For the text-containing cell, return its midpoint in (x, y) coordinate format. 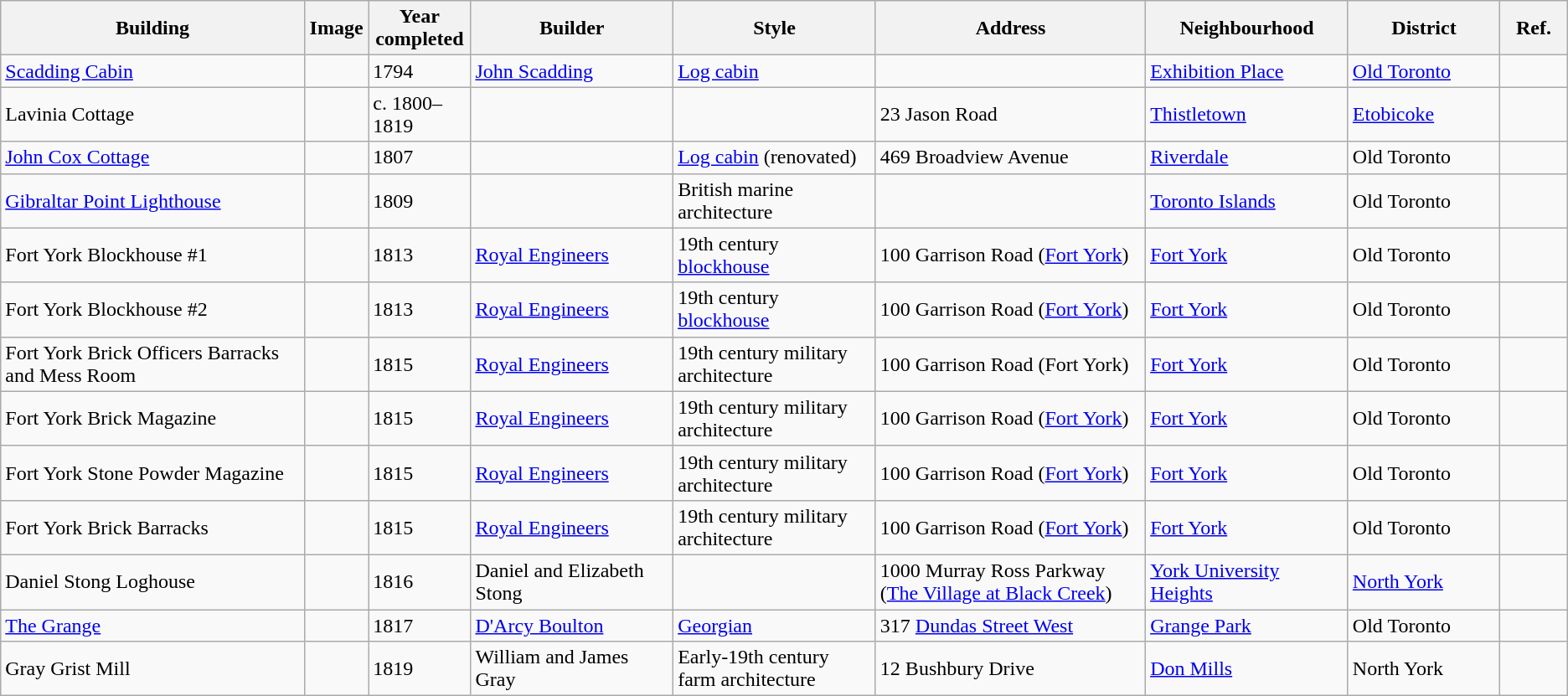
317 Dundas Street West (1010, 626)
Fort York Brick Barracks (152, 528)
Riverdale (1247, 157)
William and James Gray (572, 668)
The Grange (152, 626)
Building (152, 28)
Gibraltar Point Lighthouse (152, 201)
Toronto Islands (1247, 201)
Log cabin (775, 71)
Gray Grist Mill (152, 668)
Scadding Cabin (152, 71)
1816 (420, 581)
British marine architecture (775, 201)
1819 (420, 668)
District (1424, 28)
1807 (420, 157)
Fort York Brick Officers Barracks and Mess Room (152, 363)
Georgian (775, 626)
469 Broadview Avenue (1010, 157)
John Cox Cottage (152, 157)
Fort York Brick Magazine (152, 419)
John Scadding (572, 71)
12 Bushbury Drive (1010, 668)
Neighbourhood (1247, 28)
Fort York Stone Powder Magazine (152, 472)
Year completed (420, 28)
Early-19th century farm architecture (775, 668)
Thistletown (1247, 114)
c. 1800–1819 (420, 114)
Daniel Stong Loghouse (152, 581)
23 Jason Road (1010, 114)
York University Heights (1247, 581)
Don Mills (1247, 668)
Style (775, 28)
Image (336, 28)
Etobicoke (1424, 114)
Daniel and Elizabeth Stong (572, 581)
Address (1010, 28)
1000 Murray Ross Parkway (The Village at Black Creek) (1010, 581)
D'Arcy Boulton (572, 626)
Ref. (1534, 28)
1794 (420, 71)
Grange Park (1247, 626)
Log cabin (renovated) (775, 157)
Exhibition Place (1247, 71)
Builder (572, 28)
Fort York Blockhouse #2 (152, 310)
Lavinia Cottage (152, 114)
1809 (420, 201)
Fort York Blockhouse #1 (152, 255)
1817 (420, 626)
